Extract the [x, y] coordinate from the center of the cell holding the provided text.  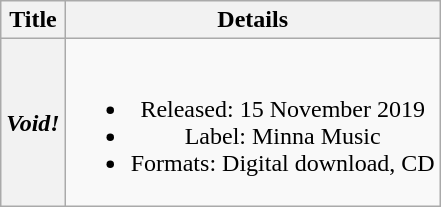
Title [33, 20]
Details [252, 20]
Void! [33, 122]
Released: 15 November 2019Label: Minna MusicFormats: Digital download, CD [252, 122]
